Detect which cell encompasses the target text, then output its [X, Y] center coordinate. 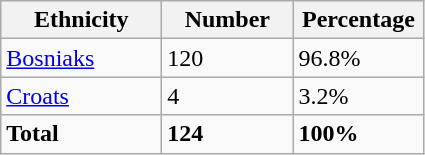
4 [228, 96]
96.8% [358, 58]
Croats [82, 96]
Number [228, 20]
100% [358, 134]
Ethnicity [82, 20]
3.2% [358, 96]
Bosniaks [82, 58]
Percentage [358, 20]
124 [228, 134]
120 [228, 58]
Total [82, 134]
